Scan for the cell matching the given text and deliver its [x, y] coordinate at center. 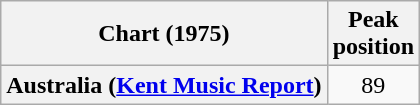
Australia (Kent Music Report) [164, 85]
Peakposition [373, 34]
89 [373, 85]
Chart (1975) [164, 34]
